Extract the (x, y) coordinate from the center of the cell holding the provided text.  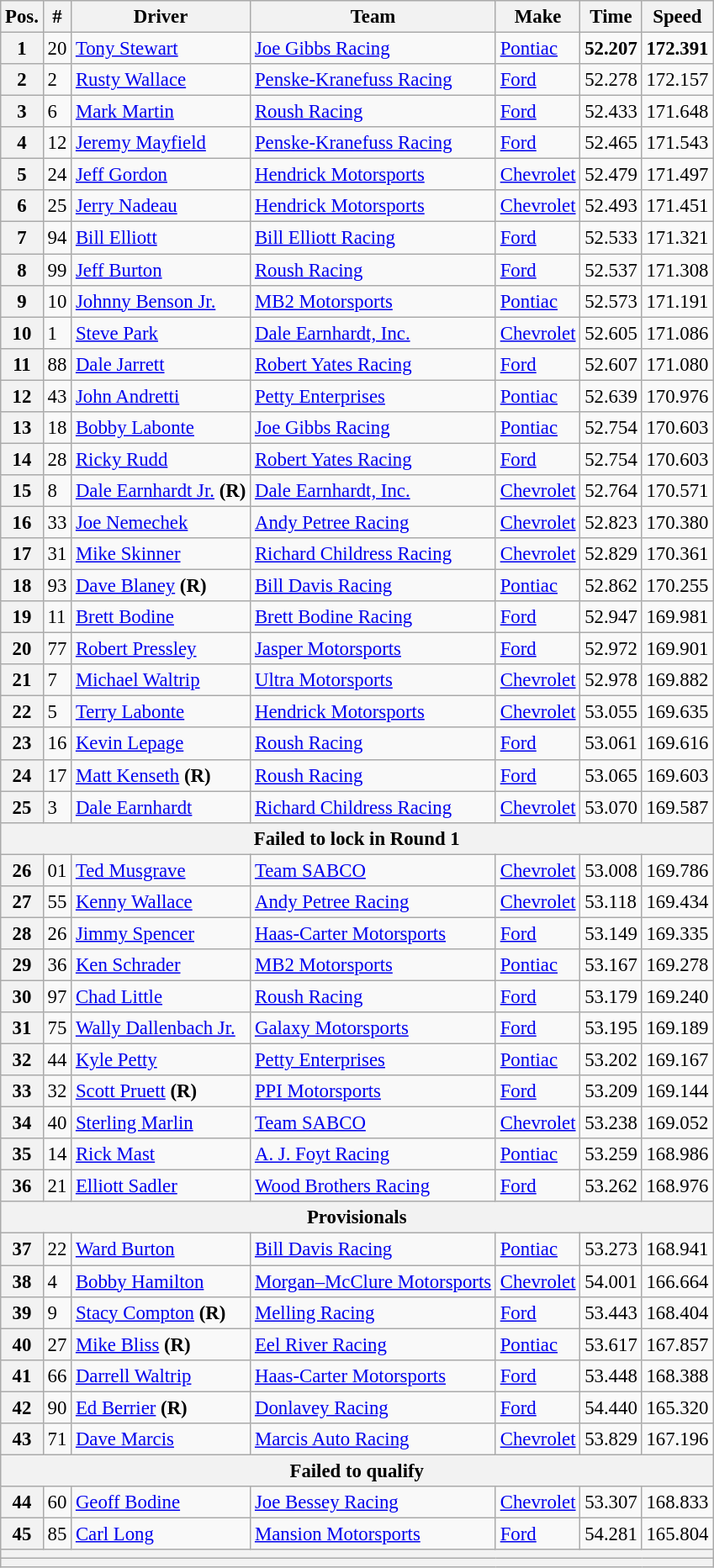
52.862 (611, 586)
Jasper Motorsports (373, 649)
Johnny Benson Jr. (161, 301)
170.976 (678, 396)
Terry Labonte (161, 712)
Dale Earnhardt Jr. (R) (161, 491)
Jimmy Spencer (161, 933)
Wood Brothers Racing (373, 1186)
Bobby Labonte (161, 428)
171.086 (678, 333)
Bobby Hamilton (161, 1281)
Joe Bessey Racing (373, 1502)
53.209 (611, 1091)
Kevin Lepage (161, 744)
Dale Jarrett (161, 364)
Robert Pressley (161, 649)
Bill Elliott Racing (373, 238)
169.616 (678, 744)
45 (22, 1534)
Sterling Marlin (161, 1123)
52.972 (611, 649)
Wally Dallenbach Jr. (161, 1028)
172.157 (678, 80)
Bill Elliott (161, 238)
53.829 (611, 1439)
38 (22, 1281)
Steve Park (161, 333)
77 (57, 649)
34 (22, 1123)
Michael Waltrip (161, 680)
Melling Racing (373, 1312)
Scott Pruett (R) (161, 1091)
54.440 (611, 1407)
Mike Bliss (R) (161, 1344)
01 (57, 870)
Ultra Motorsports (373, 680)
15 (22, 491)
Ken Schrader (161, 965)
Jeremy Mayfield (161, 143)
169.189 (678, 1028)
53.259 (611, 1154)
165.320 (678, 1407)
168.941 (678, 1249)
169.635 (678, 712)
52.537 (611, 270)
53.238 (611, 1123)
Geoff Bodine (161, 1502)
171.191 (678, 301)
93 (57, 586)
52.978 (611, 680)
167.196 (678, 1439)
169.052 (678, 1123)
53.443 (611, 1312)
169.882 (678, 680)
A. J. Foyt Racing (373, 1154)
42 (22, 1407)
53.065 (611, 775)
53.273 (611, 1249)
19 (22, 617)
Brett Bodine Racing (373, 617)
Rusty Wallace (161, 80)
170.255 (678, 586)
169.278 (678, 965)
71 (57, 1439)
168.976 (678, 1186)
Brett Bodine (161, 617)
Jeff Burton (161, 270)
165.804 (678, 1534)
53.008 (611, 870)
52.278 (611, 80)
52.533 (611, 238)
29 (22, 965)
Dave Marcis (161, 1439)
88 (57, 364)
94 (57, 238)
Rick Mast (161, 1154)
Marcis Auto Racing (373, 1439)
Failed to lock in Round 1 (357, 838)
Elliott Sadler (161, 1186)
169.603 (678, 775)
Darrell Waltrip (161, 1375)
97 (57, 996)
Ricky Rudd (161, 459)
Jerry Nadeau (161, 206)
52.207 (611, 49)
54.001 (611, 1281)
Matt Kenseth (R) (161, 775)
53.118 (611, 902)
Carl Long (161, 1534)
52.433 (611, 112)
Jeff Gordon (161, 175)
171.451 (678, 206)
Stacy Compton (R) (161, 1312)
66 (57, 1375)
52.639 (611, 396)
169.434 (678, 902)
99 (57, 270)
Driver (161, 17)
53.307 (611, 1502)
170.571 (678, 491)
52.573 (611, 301)
53.070 (611, 807)
52.829 (611, 554)
171.321 (678, 238)
169.144 (678, 1091)
166.664 (678, 1281)
Mark Martin (161, 112)
52.947 (611, 617)
53.262 (611, 1186)
53.167 (611, 965)
Time (611, 17)
90 (57, 1407)
169.335 (678, 933)
53.202 (611, 1060)
Team (373, 17)
52.479 (611, 175)
23 (22, 744)
53.448 (611, 1375)
169.587 (678, 807)
171.308 (678, 270)
53.149 (611, 933)
53.195 (611, 1028)
169.901 (678, 649)
52.465 (611, 143)
55 (57, 902)
Mike Skinner (161, 554)
170.361 (678, 554)
168.833 (678, 1502)
Ward Burton (161, 1249)
Galaxy Motorsports (373, 1028)
85 (57, 1534)
Dave Blaney (R) (161, 586)
169.167 (678, 1060)
13 (22, 428)
169.786 (678, 870)
Failed to qualify (357, 1470)
168.404 (678, 1312)
171.543 (678, 143)
75 (57, 1028)
Speed (678, 17)
Kyle Petty (161, 1060)
170.380 (678, 522)
53.055 (611, 712)
Make (537, 17)
Mansion Motorsports (373, 1534)
Kenny Wallace (161, 902)
171.497 (678, 175)
PPI Motorsports (373, 1091)
168.986 (678, 1154)
60 (57, 1502)
171.648 (678, 112)
52.607 (611, 364)
53.061 (611, 744)
39 (22, 1312)
35 (22, 1154)
41 (22, 1375)
168.388 (678, 1375)
Provisionals (357, 1218)
Joe Nemechek (161, 522)
Chad Little (161, 996)
37 (22, 1249)
169.240 (678, 996)
30 (22, 996)
52.764 (611, 491)
53.179 (611, 996)
John Andretti (161, 396)
# (57, 17)
Ted Musgrave (161, 870)
171.080 (678, 364)
Ed Berrier (R) (161, 1407)
52.823 (611, 522)
Tony Stewart (161, 49)
53.617 (611, 1344)
172.391 (678, 49)
167.857 (678, 1344)
Morgan–McClure Motorsports (373, 1281)
169.981 (678, 617)
Dale Earnhardt (161, 807)
Donlavey Racing (373, 1407)
52.605 (611, 333)
Eel River Racing (373, 1344)
52.493 (611, 206)
Pos. (22, 17)
54.281 (611, 1534)
